Return the [x, y] coordinate for the center point of the cell that contains the specified text.  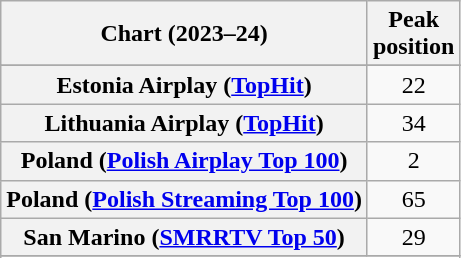
Poland (Polish Airplay Top 100) [184, 161]
29 [413, 237]
22 [413, 85]
2 [413, 161]
San Marino (SMRRTV Top 50) [184, 237]
Chart (2023–24) [184, 34]
Poland (Polish Streaming Top 100) [184, 199]
Estonia Airplay (TopHit) [184, 85]
34 [413, 123]
65 [413, 199]
Peakposition [413, 34]
Lithuania Airplay (TopHit) [184, 123]
